Find where the given text appears and provide that cell's center as [x, y] coordinate. 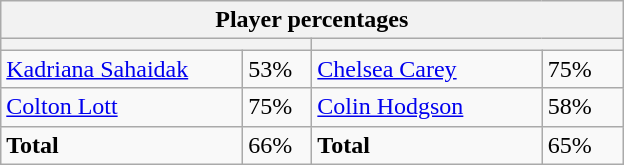
66% [278, 145]
53% [278, 69]
Colton Lott [122, 107]
Player percentages [312, 20]
65% [582, 145]
58% [582, 107]
Chelsea Carey [427, 69]
Colin Hodgson [427, 107]
Kadriana Sahaidak [122, 69]
